Find where the given text appears and provide that cell's center as [x, y] coordinate. 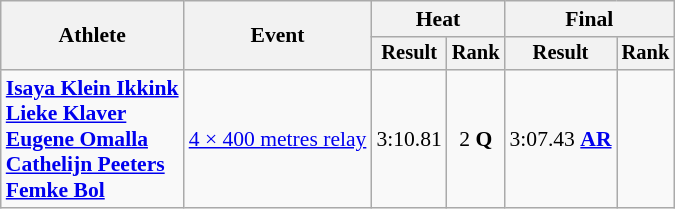
4 × 400 metres relay [278, 139]
3:10.81 [408, 139]
Heat [438, 19]
Athlete [92, 36]
2 Q [476, 139]
Isaya Klein IkkinkLieke KlaverEugene OmallaCathelijn PeetersFemke Bol [92, 139]
Final [589, 19]
3:07.43 AR [560, 139]
Event [278, 36]
